Scan for the cell matching the given text and deliver its [X, Y] coordinate at center. 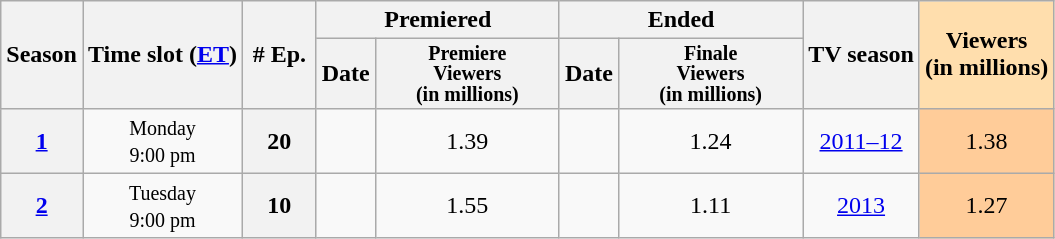
1 [42, 140]
1.38 [986, 140]
1.27 [986, 206]
TV season [862, 55]
2013 [862, 206]
1.24 [710, 140]
FinaleViewers(in millions) [710, 74]
1.55 [467, 206]
Tuesday 9:00 pm [162, 206]
Time slot (ET) [162, 55]
1.39 [467, 140]
Season [42, 55]
PremiereViewers(in millions) [467, 74]
Ended [680, 20]
2011–12 [862, 140]
# Ep. [279, 55]
1.11 [710, 206]
2 [42, 206]
10 [279, 206]
Monday 9:00 pm [162, 140]
20 [279, 140]
Viewers(in millions) [986, 55]
Premiered [438, 20]
